Search for the cell housing the specified text and yield its (X, Y) center coordinate. 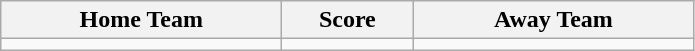
Away Team (554, 20)
Score (348, 20)
Home Team (142, 20)
